Locate the cell with the specified text and output its [X, Y] center coordinate. 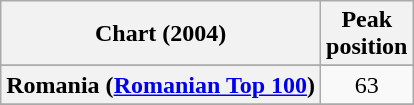
Romania (Romanian Top 100) [161, 85]
63 [367, 85]
Chart (2004) [161, 34]
Peakposition [367, 34]
